Detect which cell encompasses the target text, then output its [x, y] center coordinate. 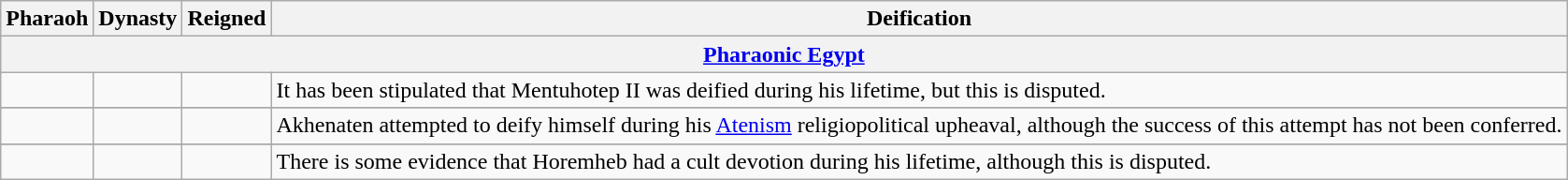
It has been stipulated that Mentuhotep II was deified during his lifetime, but this is disputed. [919, 90]
Dynasty [138, 19]
Reigned [226, 19]
Deification [919, 19]
Akhenaten attempted to deify himself during his Atenism religiopolitical upheaval, although the success of this attempt has not been conferred. [919, 126]
There is some evidence that Horemheb had a cult devotion during his lifetime, although this is disputed. [919, 161]
Pharaonic Egypt [784, 54]
Pharaoh [47, 19]
